Locate the cell with the specified text and output its [X, Y] center coordinate. 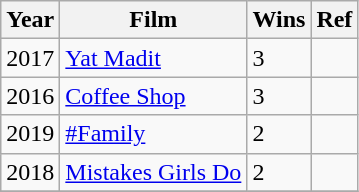
2017 [30, 58]
Wins [279, 20]
Year [30, 20]
#Family [154, 134]
Mistakes Girls Do [154, 172]
Coffee Shop [154, 96]
Yat Madit [154, 58]
2019 [30, 134]
Film [154, 20]
2018 [30, 172]
2016 [30, 96]
Ref [334, 20]
